Extract the (X, Y) coordinate from the center of the cell holding the provided text.  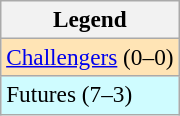
Legend (90, 19)
Futures (7–3) (90, 95)
Challengers (0–0) (90, 57)
